Locate the cell with the specified text and output its (x, y) center coordinate. 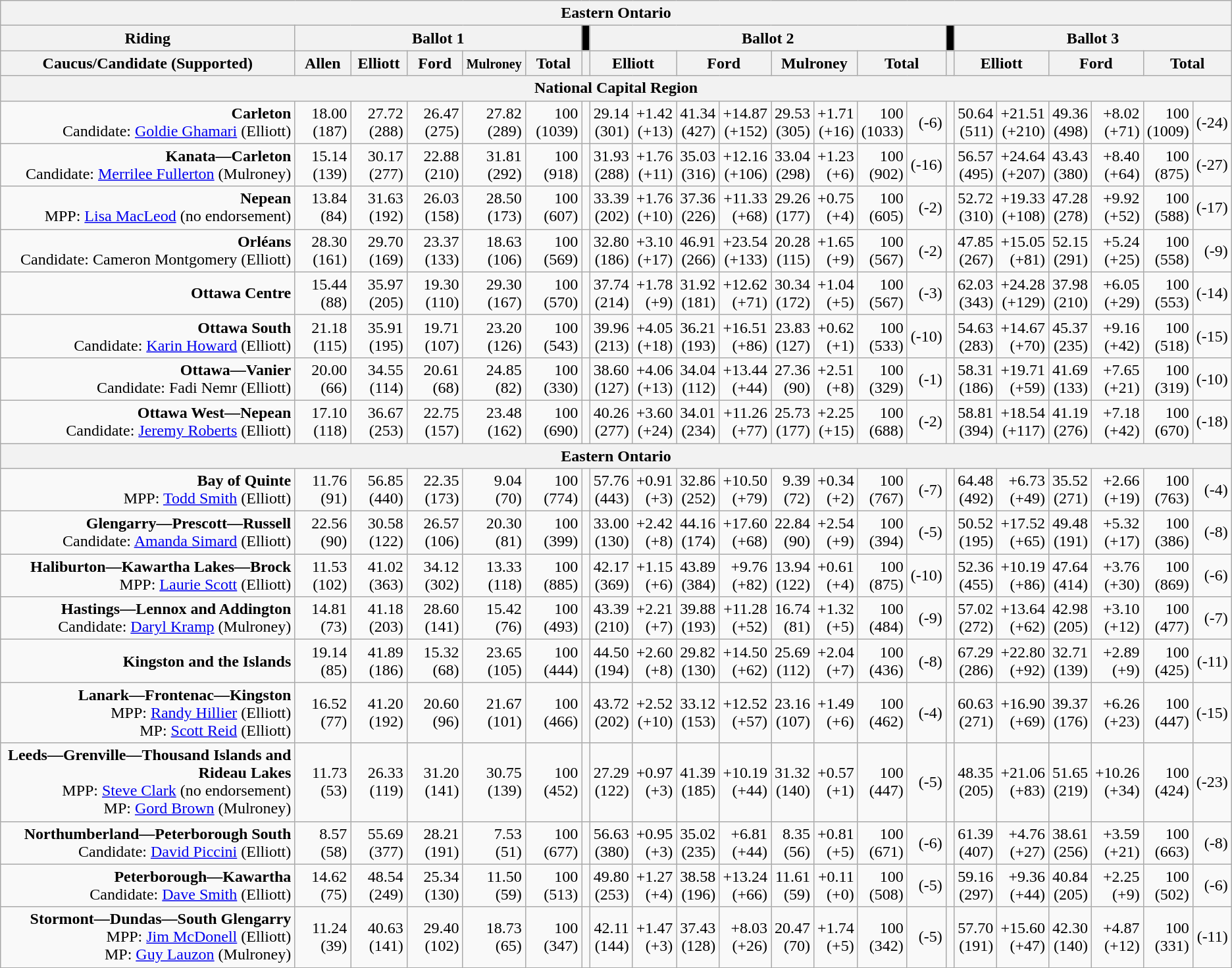
+0.34(+2) (836, 490)
+14.67(+70) (1023, 336)
Haliburton—Kawartha Lakes—BrockMPP: Laurie Scott (Elliott) (147, 575)
+1.27(+4) (654, 886)
32.80(186) (611, 250)
+21.51(+210) (1023, 122)
100(869) (1168, 575)
Glengarry—Prescott—RussellCandidate: Amanda Simard (Elliott) (147, 533)
31.20(141) (434, 782)
+1.65(+9) (836, 250)
37.98(210) (1070, 293)
+6.73(+49) (1023, 490)
+1.32(+5) (836, 619)
23.20(126) (494, 336)
29.14(301) (611, 122)
41.02(363) (379, 575)
+12.62(+71) (745, 293)
43.43(380) (1070, 165)
41.34(427) (698, 122)
28.21(191) (434, 842)
100(513) (553, 886)
+8.40(+64) (1117, 165)
22.75(157) (434, 421)
100(588) (1168, 208)
+1.49(+6) (836, 713)
15.14(139) (322, 165)
+15.60(+47) (1023, 937)
11.76(91) (322, 490)
+21.06(+83) (1023, 782)
100(394) (882, 533)
34.55(114) (379, 379)
26.57(106) (434, 533)
+2.42(+8) (654, 533)
15.42(76) (494, 619)
+4.06(+13) (654, 379)
48.54(249) (379, 886)
30.17(277) (379, 165)
+10.26(+34) (1117, 782)
58.31(186) (975, 379)
100(329) (882, 379)
47.28(278) (1070, 208)
52.15(291) (1070, 250)
29.82(130) (698, 661)
100(424) (1168, 782)
43.39(210) (611, 619)
+2.60(+8) (654, 661)
22.35(173) (434, 490)
27.36(90) (792, 379)
(-27) (1212, 165)
100(569) (553, 250)
100(543) (553, 336)
+11.28(+52) (745, 619)
Ballot 2 (767, 38)
+1.76(+10) (654, 208)
20.28(115) (792, 250)
49.36(498) (1070, 122)
100(605) (882, 208)
(-24) (1212, 122)
Kanata—CarletonCandidate: Merrilee Fullerton (Mulroney) (147, 165)
+7.65(+21) (1117, 379)
19.71(107) (434, 336)
100(452) (553, 782)
100(763) (1168, 490)
+10.19(+44) (745, 782)
16.52(77) (322, 713)
41.39(185) (698, 782)
29.40(102) (434, 937)
52.72(310) (975, 208)
19.30(110) (434, 293)
17.10(118) (322, 421)
11.61(59) (792, 886)
18.63(106) (494, 250)
+8.02(+71) (1117, 122)
Bay of QuinteMPP: Todd Smith (Elliott) (147, 490)
43.72(202) (611, 713)
+7.18(+42) (1117, 421)
+9.92(+52) (1117, 208)
+1.47(+3) (654, 937)
24.85(82) (494, 379)
+1.74(+5) (836, 937)
23.16(107) (792, 713)
National Capital Region (616, 88)
35.97(205) (379, 293)
+0.81(+5) (836, 842)
100(436) (882, 661)
(-16) (927, 165)
100(319) (1168, 379)
62.03(343) (975, 293)
58.81(394) (975, 421)
100(767) (882, 490)
19.14(85) (322, 661)
35.02(235) (698, 842)
31.81(292) (494, 165)
100(484) (882, 619)
100(330) (553, 379)
49.48(191) (1070, 533)
+0.75(+4) (836, 208)
100(1009) (1168, 122)
30.58(122) (379, 533)
Peterborough—KawarthaCandidate: Dave Smith (Elliott) (147, 886)
+1.42(+13) (654, 122)
39.96(213) (611, 336)
57.76(443) (611, 490)
20.47(70) (792, 937)
43.89(384) (698, 575)
41.89(186) (379, 661)
Caucus/Candidate (Supported) (147, 63)
25.73(177) (792, 421)
39.37(176) (1070, 713)
28.60(141) (434, 619)
47.64(414) (1070, 575)
20.60(96) (434, 713)
31.63(192) (379, 208)
100(347) (553, 937)
100(690) (553, 421)
11.24(39) (322, 937)
8.57(58) (322, 842)
+23.54(+133) (745, 250)
30.34(172) (792, 293)
+10.50(+79) (745, 490)
56.57(495) (975, 165)
(-23) (1212, 782)
9.39(72) (792, 490)
+5.24(+25) (1117, 250)
+17.60(+68) (745, 533)
100(558) (1168, 250)
Ballot 3 (1092, 38)
29.53(305) (792, 122)
31.32(140) (792, 782)
+2.21(+7) (654, 619)
+3.59(+21) (1117, 842)
Hastings—Lennox and AddingtonCandidate: Daryl Kramp (Mulroney) (147, 619)
35.91(195) (379, 336)
100(342) (882, 937)
+12.52(+57) (745, 713)
100(533) (882, 336)
38.58(196) (698, 886)
+1.23(+6) (836, 165)
100(1033) (882, 122)
20.61(68) (434, 379)
67.29(286) (975, 661)
36.21(193) (698, 336)
100(477) (1168, 619)
+0.95(+3) (654, 842)
14.81(73) (322, 619)
100(1039) (553, 122)
56.63(380) (611, 842)
+19.71(+59) (1023, 379)
42.11(144) (611, 937)
+2.25(+15) (836, 421)
+9.76(+82) (745, 575)
36.67(253) (379, 421)
60.63(271) (975, 713)
100(677) (553, 842)
18.00(187) (322, 122)
41.20(192) (379, 713)
42.17(369) (611, 575)
Riding (147, 38)
48.35(205) (975, 782)
13.94(122) (792, 575)
+13.44(+44) (745, 379)
32.71(139) (1070, 661)
37.43(128) (698, 937)
+1.71(+16) (836, 122)
21.18(115) (322, 336)
(-17) (1212, 208)
+4.87(+12) (1117, 937)
35.52(271) (1070, 490)
100(553) (1168, 293)
28.50(173) (494, 208)
28.30(161) (322, 250)
44.16(174) (698, 533)
13.84(84) (322, 208)
+16.51(+86) (745, 336)
100(502) (1168, 886)
15.32(68) (434, 661)
+24.28(+129) (1023, 293)
49.80(253) (611, 886)
61.39(407) (975, 842)
Ballot 1 (438, 38)
23.83(127) (792, 336)
+22.80(+92) (1023, 661)
Ottawa—VanierCandidate: Fadi Nemr (Elliott) (147, 379)
+1.04(+5) (836, 293)
Allen (322, 63)
57.02(272) (975, 619)
23.65(105) (494, 661)
44.50(194) (611, 661)
35.03(316) (698, 165)
14.62(75) (322, 886)
50.52(195) (975, 533)
38.60(127) (611, 379)
+3.10(+17) (654, 250)
+0.62(+1) (836, 336)
100(671) (882, 842)
+3.60(+24) (654, 421)
Ottawa Centre (147, 293)
33.04(298) (792, 165)
Stormont—Dundas—South GlengarryMPP: Jim McDonell (Elliott)MP: Guy Lauzon (Mulroney) (147, 937)
+18.54(+117) (1023, 421)
40.63(141) (379, 937)
+19.33(+108) (1023, 208)
23.37(133) (434, 250)
25.34(130) (434, 886)
26.33(119) (379, 782)
100(444) (553, 661)
+4.76(+27) (1023, 842)
42.98(205) (1070, 619)
+1.76(+11) (654, 165)
+6.81(+44) (745, 842)
100(399) (553, 533)
+24.64(+207) (1023, 165)
45.37(235) (1070, 336)
+2.25(+9) (1117, 886)
37.36(226) (698, 208)
+3.10(+12) (1117, 619)
57.70(191) (975, 937)
16.74(81) (792, 619)
42.30(140) (1070, 937)
33.12(153) (698, 713)
38.61(256) (1070, 842)
50.64(511) (975, 122)
33.39(202) (611, 208)
+10.19(+86) (1023, 575)
64.48(492) (975, 490)
21.67(101) (494, 713)
26.03(158) (434, 208)
41.18(203) (379, 619)
(-18) (1212, 421)
55.69(377) (379, 842)
100(885) (553, 575)
+6.26(+23) (1117, 713)
Kingston and the Islands (147, 661)
OrléansCandidate: Cameron Montgomery (Elliott) (147, 250)
+11.33(+68) (745, 208)
100(902) (882, 165)
100(774) (553, 490)
15.44(88) (322, 293)
+14.50(+62) (745, 661)
22.88(210) (434, 165)
100(688) (882, 421)
11.50(59) (494, 886)
32.86(252) (698, 490)
27.82(289) (494, 122)
31.93(288) (611, 165)
Ottawa SouthCandidate: Karin Howard (Elliott) (147, 336)
+2.52(+10) (654, 713)
+2.89(+9) (1117, 661)
26.47(275) (434, 122)
34.12(302) (434, 575)
40.84(205) (1070, 886)
Northumberland—Peterborough SouthCandidate: David Piccini (Elliott) (147, 842)
100(331) (1168, 937)
+0.57(+1) (836, 782)
11.73(53) (322, 782)
100(425) (1168, 661)
27.72(288) (379, 122)
+0.61(+4) (836, 575)
Lanark—Frontenac—KingstonMPP: Randy Hillier (Elliott)MP: Scott Reid (Elliott) (147, 713)
40.26(277) (611, 421)
13.33(118) (494, 575)
47.85(267) (975, 250)
20.00(66) (322, 379)
+2.51(+8) (836, 379)
+6.05(+29) (1117, 293)
30.75(139) (494, 782)
39.88(193) (698, 619)
100(386) (1168, 533)
41.69(133) (1070, 379)
+0.11(+0) (836, 886)
23.48(162) (494, 421)
+15.05(+81) (1023, 250)
+4.05(+18) (654, 336)
51.65(219) (1070, 782)
(-14) (1212, 293)
11.53(102) (322, 575)
CarletonCandidate: Goldie Ghamari (Elliott) (147, 122)
8.35(56) (792, 842)
34.01(234) (698, 421)
100(493) (553, 619)
52.36(455) (975, 575)
34.04(112) (698, 379)
+5.32(+17) (1117, 533)
31.92(181) (698, 293)
100(518) (1168, 336)
18.73(65) (494, 937)
22.56(90) (322, 533)
54.63(283) (975, 336)
+8.03(+26) (745, 937)
27.29(122) (611, 782)
37.74(214) (611, 293)
100(663) (1168, 842)
7.53(51) (494, 842)
33.00(130) (611, 533)
100(508) (882, 886)
25.69(112) (792, 661)
22.84(90) (792, 533)
100(570) (553, 293)
(-3) (927, 293)
+13.64(+62) (1023, 619)
29.30(167) (494, 293)
+1.15(+6) (654, 575)
56.85(440) (379, 490)
59.16(297) (975, 886)
29.70(169) (379, 250)
100(607) (553, 208)
+1.78(+9) (654, 293)
+14.87(+152) (745, 122)
+9.36(+44) (1023, 886)
100(462) (882, 713)
+12.16(+106) (745, 165)
Leeds—Grenville—Thousand Islands and Rideau LakesMPP: Steve Clark (no endorsement)MP: Gord Brown (Mulroney) (147, 782)
+17.52(+65) (1023, 533)
+13.24(+66) (745, 886)
NepeanMPP: Lisa MacLeod (no endorsement) (147, 208)
+0.91(+3) (654, 490)
100(670) (1168, 421)
Ottawa West—NepeanCandidate: Jeremy Roberts (Elliott) (147, 421)
+16.90(+69) (1023, 713)
+0.97(+3) (654, 782)
100(466) (553, 713)
+2.04(+7) (836, 661)
29.26(177) (792, 208)
(-1) (927, 379)
+9.16(+42) (1117, 336)
20.30(81) (494, 533)
+3.76(+30) (1117, 575)
+2.66(+19) (1117, 490)
+2.54(+9) (836, 533)
46.91(266) (698, 250)
100(918) (553, 165)
41.19(276) (1070, 421)
9.04(70) (494, 490)
+11.26(+77) (745, 421)
